Return the [x, y] coordinate for the center point of the cell that contains the specified text.  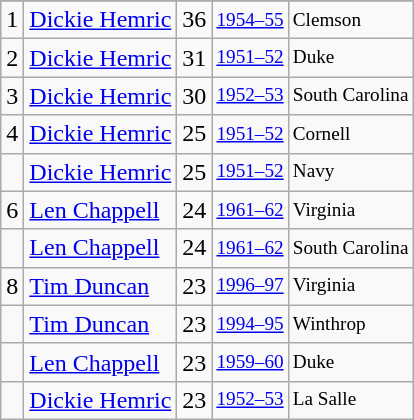
6 [12, 210]
31 [194, 58]
Clemson [350, 20]
3 [12, 96]
4 [12, 134]
Navy [350, 172]
Winthrop [350, 324]
Cornell [350, 134]
1994–95 [250, 324]
8 [12, 286]
36 [194, 20]
1959–60 [250, 362]
30 [194, 96]
1996–97 [250, 286]
2 [12, 58]
1954–55 [250, 20]
La Salle [350, 400]
1 [12, 20]
